From the cell containing the given text, extract its center point as (X, Y) coordinate. 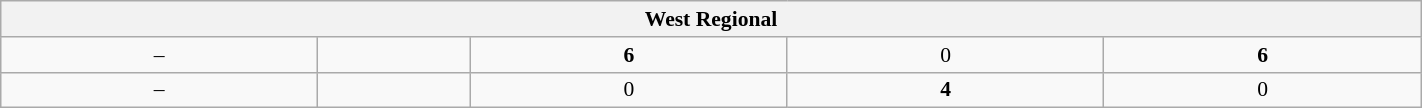
4 (946, 90)
West Regional (711, 19)
